For the text-containing cell, return its midpoint in [x, y] coordinate format. 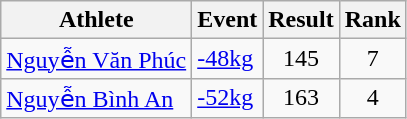
145 [301, 59]
-48kg [228, 59]
4 [372, 98]
Athlete [96, 20]
Result [301, 20]
-52kg [228, 98]
Nguyễn Bình An [96, 98]
Event [228, 20]
163 [301, 98]
7 [372, 59]
Rank [372, 20]
Nguyễn Văn Phúc [96, 59]
